Search for the cell housing the specified text and yield its (x, y) center coordinate. 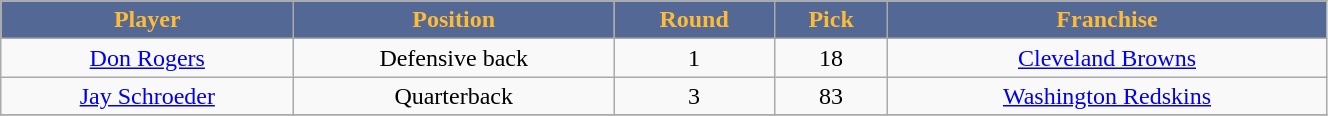
Quarterback (454, 96)
Jay Schroeder (148, 96)
Round (694, 20)
Player (148, 20)
Pick (832, 20)
Don Rogers (148, 58)
Washington Redskins (1108, 96)
18 (832, 58)
Franchise (1108, 20)
Cleveland Browns (1108, 58)
3 (694, 96)
83 (832, 96)
Position (454, 20)
Defensive back (454, 58)
1 (694, 58)
